Return [x, y] of the center of cell containing provided text 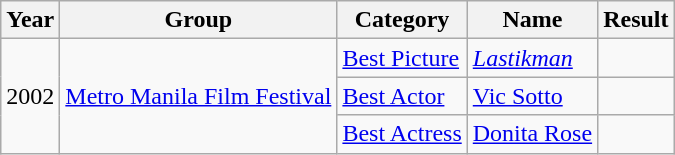
Category [402, 20]
Vic Sotto [532, 96]
Result [636, 20]
Year [30, 20]
Best Actor [402, 96]
Lastikman [532, 58]
2002 [30, 96]
Donita Rose [532, 134]
Best Actress [402, 134]
Group [198, 20]
Metro Manila Film Festival [198, 96]
Name [532, 20]
Best Picture [402, 58]
